Determine the (X, Y) coordinate at the center of the cell enclosing the given text.  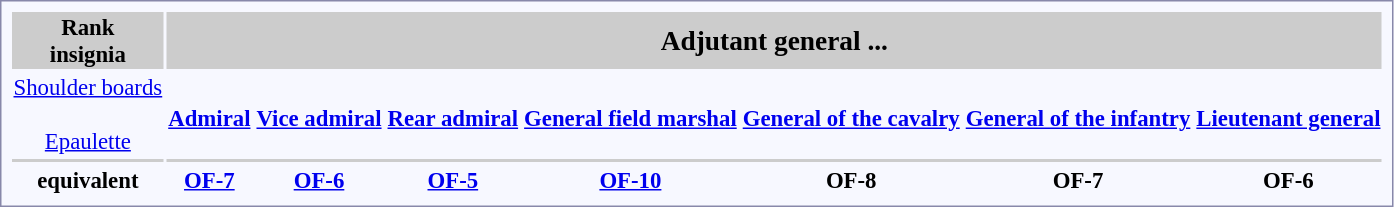
Rear admiral (453, 119)
Lieutenant general (1288, 119)
Admiral (210, 119)
Rankinsignia (88, 40)
Vice admiral (319, 119)
General field marshal (631, 119)
OF-5 (453, 180)
General of the infantry (1078, 119)
OF-8 (851, 180)
General of the cavalry (851, 119)
Adjutant general ... (774, 40)
OF-10 (631, 180)
equivalent (88, 180)
Shoulder boards Epaulette (88, 114)
